Scan for the cell matching the given text and deliver its (x, y) coordinate at center. 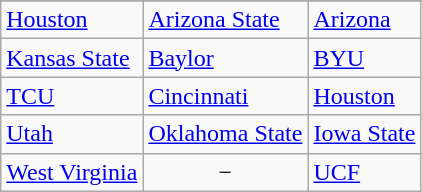
UCF (364, 172)
− (226, 172)
Oklahoma State (226, 134)
Kansas State (72, 58)
Iowa State (364, 134)
Cincinnati (226, 96)
Arizona (364, 20)
TCU (72, 96)
West Virginia (72, 172)
Utah (72, 134)
Arizona State (226, 20)
Baylor (226, 58)
BYU (364, 58)
